Pinpoint the cell where the given text exists, returning its [X, Y] midpoint coordinate. 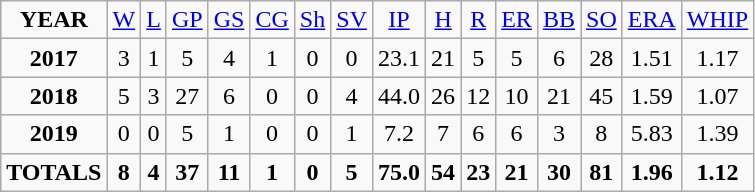
L [154, 20]
GP [187, 20]
YEAR [54, 20]
75.0 [398, 172]
CG [272, 20]
28 [601, 58]
5.83 [652, 134]
37 [187, 172]
7.2 [398, 134]
SV [352, 20]
45 [601, 96]
R [478, 20]
H [444, 20]
WHIP [717, 20]
W [124, 20]
1.07 [717, 96]
ER [517, 20]
44.0 [398, 96]
27 [187, 96]
SO [601, 20]
23.1 [398, 58]
IP [398, 20]
23 [478, 172]
7 [444, 134]
10 [517, 96]
81 [601, 172]
1.39 [717, 134]
2019 [54, 134]
GS [229, 20]
1.59 [652, 96]
26 [444, 96]
54 [444, 172]
ERA [652, 20]
2018 [54, 96]
1.12 [717, 172]
TOTALS [54, 172]
12 [478, 96]
30 [558, 172]
11 [229, 172]
1.51 [652, 58]
2017 [54, 58]
1.17 [717, 58]
Sh [312, 20]
BB [558, 20]
1.96 [652, 172]
